From the cell containing the given text, extract its center point as [x, y] coordinate. 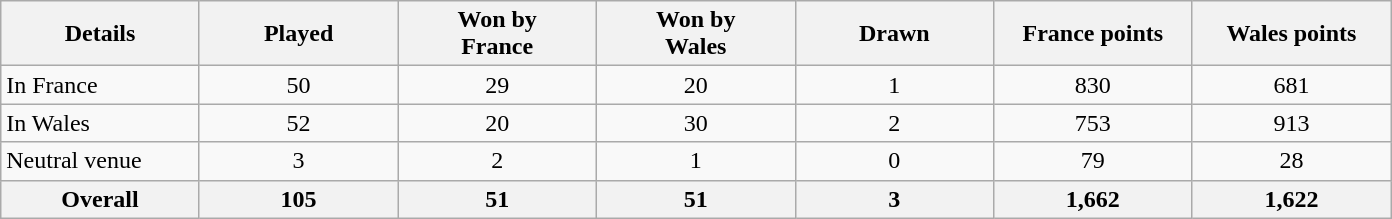
830 [1094, 85]
28 [1292, 161]
Details [100, 34]
Drawn [894, 34]
In France [100, 85]
Overall [100, 199]
681 [1292, 85]
1,662 [1094, 199]
753 [1094, 123]
52 [298, 123]
0 [894, 161]
Won byWales [696, 34]
105 [298, 199]
50 [298, 85]
30 [696, 123]
Played [298, 34]
1,622 [1292, 199]
Won byFrance [498, 34]
France points [1094, 34]
Neutral venue [100, 161]
79 [1094, 161]
In Wales [100, 123]
29 [498, 85]
913 [1292, 123]
Wales points [1292, 34]
